Determine the (X, Y) coordinate at the center of the cell enclosing the given text.  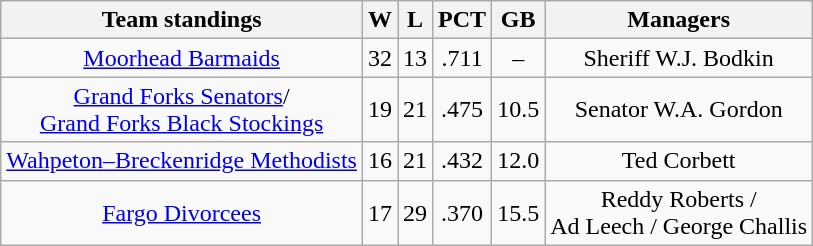
.370 (462, 212)
.432 (462, 161)
Managers (679, 20)
Senator W.A. Gordon (679, 110)
13 (416, 58)
L (416, 20)
19 (380, 110)
17 (380, 212)
29 (416, 212)
Wahpeton–Breckenridge Methodists (182, 161)
15.5 (518, 212)
– (518, 58)
12.0 (518, 161)
Reddy Roberts /Ad Leech / George Challis (679, 212)
Grand Forks Senators/Grand Forks Black Stockings (182, 110)
Fargo Divorcees (182, 212)
32 (380, 58)
Team standings (182, 20)
GB (518, 20)
.711 (462, 58)
Ted Corbett (679, 161)
10.5 (518, 110)
Moorhead Barmaids (182, 58)
PCT (462, 20)
W (380, 20)
Sheriff W.J. Bodkin (679, 58)
16 (380, 161)
.475 (462, 110)
